Pinpoint the cell where the given text exists, returning its (x, y) midpoint coordinate. 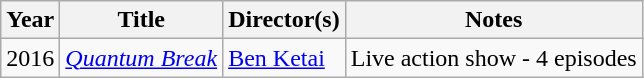
Notes (494, 20)
Ben Ketai (284, 58)
2016 (30, 58)
Director(s) (284, 20)
Live action show - 4 episodes (494, 58)
Year (30, 20)
Quantum Break (142, 58)
Title (142, 20)
